Return the [x, y] coordinate for the center point of the cell that contains the specified text.  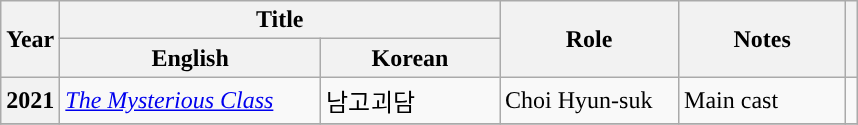
남고괴담 [410, 100]
The Mysterious Class [190, 100]
Title [280, 20]
Notes [762, 39]
Choi Hyun-suk [590, 100]
2021 [30, 100]
Year [30, 39]
Main cast [762, 100]
English [190, 58]
Role [590, 39]
Korean [410, 58]
